Provide the [x, y] coordinate of the cell's center where the given text is located.  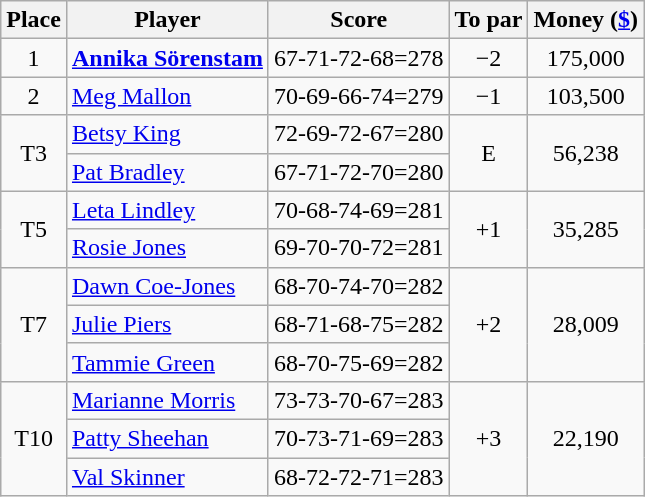
68-70-74-70=282 [358, 286]
Marianne Morris [167, 400]
To par [488, 20]
2 [34, 96]
T5 [34, 229]
35,285 [586, 229]
1 [34, 58]
Dawn Coe-Jones [167, 286]
175,000 [586, 58]
68-70-75-69=282 [358, 362]
73-73-70-67=283 [358, 400]
−1 [488, 96]
67-71-72-70=280 [358, 172]
72-69-72-67=280 [358, 134]
67-71-72-68=278 [358, 58]
69-70-70-72=281 [358, 248]
70-68-74-69=281 [358, 210]
Place [34, 20]
Tammie Green [167, 362]
Patty Sheehan [167, 438]
+1 [488, 229]
T3 [34, 153]
68-71-68-75=282 [358, 324]
56,238 [586, 153]
Score [358, 20]
70-69-66-74=279 [358, 96]
68-72-72-71=283 [358, 477]
Meg Mallon [167, 96]
Val Skinner [167, 477]
+2 [488, 324]
Money ($) [586, 20]
Pat Bradley [167, 172]
Player [167, 20]
T10 [34, 438]
Annika Sörenstam [167, 58]
−2 [488, 58]
103,500 [586, 96]
T7 [34, 324]
22,190 [586, 438]
70-73-71-69=283 [358, 438]
E [488, 153]
Leta Lindley [167, 210]
Betsy King [167, 134]
28,009 [586, 324]
+3 [488, 438]
Julie Piers [167, 324]
Rosie Jones [167, 248]
